Output the (x, y) coordinate of the center of the cell containing the given text.  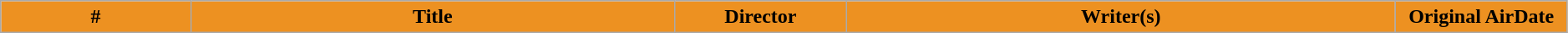
Original AirDate (1481, 17)
Title (433, 17)
# (96, 17)
Director (760, 17)
Writer(s) (1121, 17)
